Return [x, y] of the center of cell containing provided text 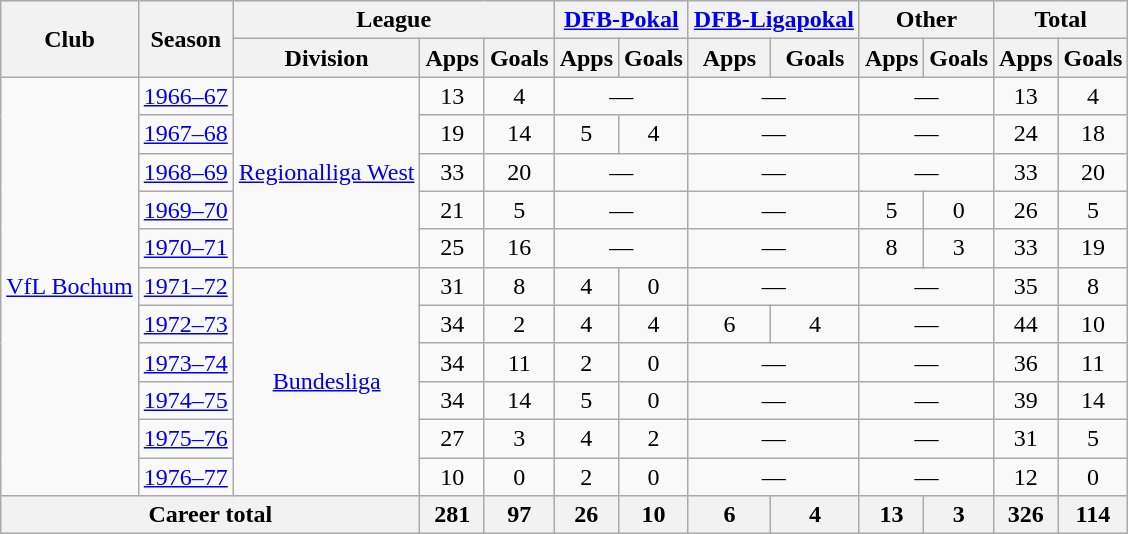
1974–75 [186, 400]
12 [1026, 477]
1973–74 [186, 362]
1969–70 [186, 210]
1968–69 [186, 172]
114 [1093, 515]
27 [452, 438]
97 [519, 515]
Club [70, 39]
1966–67 [186, 96]
Division [326, 58]
1976–77 [186, 477]
25 [452, 248]
1970–71 [186, 248]
DFB-Ligapokal [774, 20]
1967–68 [186, 134]
VfL Bochum [70, 286]
24 [1026, 134]
44 [1026, 324]
1975–76 [186, 438]
326 [1026, 515]
35 [1026, 286]
1972–73 [186, 324]
Other [926, 20]
16 [519, 248]
1971–72 [186, 286]
39 [1026, 400]
21 [452, 210]
18 [1093, 134]
281 [452, 515]
Total [1061, 20]
DFB-Pokal [621, 20]
36 [1026, 362]
Career total [210, 515]
League [394, 20]
Regionalliga West [326, 172]
Bundesliga [326, 381]
Season [186, 39]
